Search for the cell housing the specified text and yield its (x, y) center coordinate. 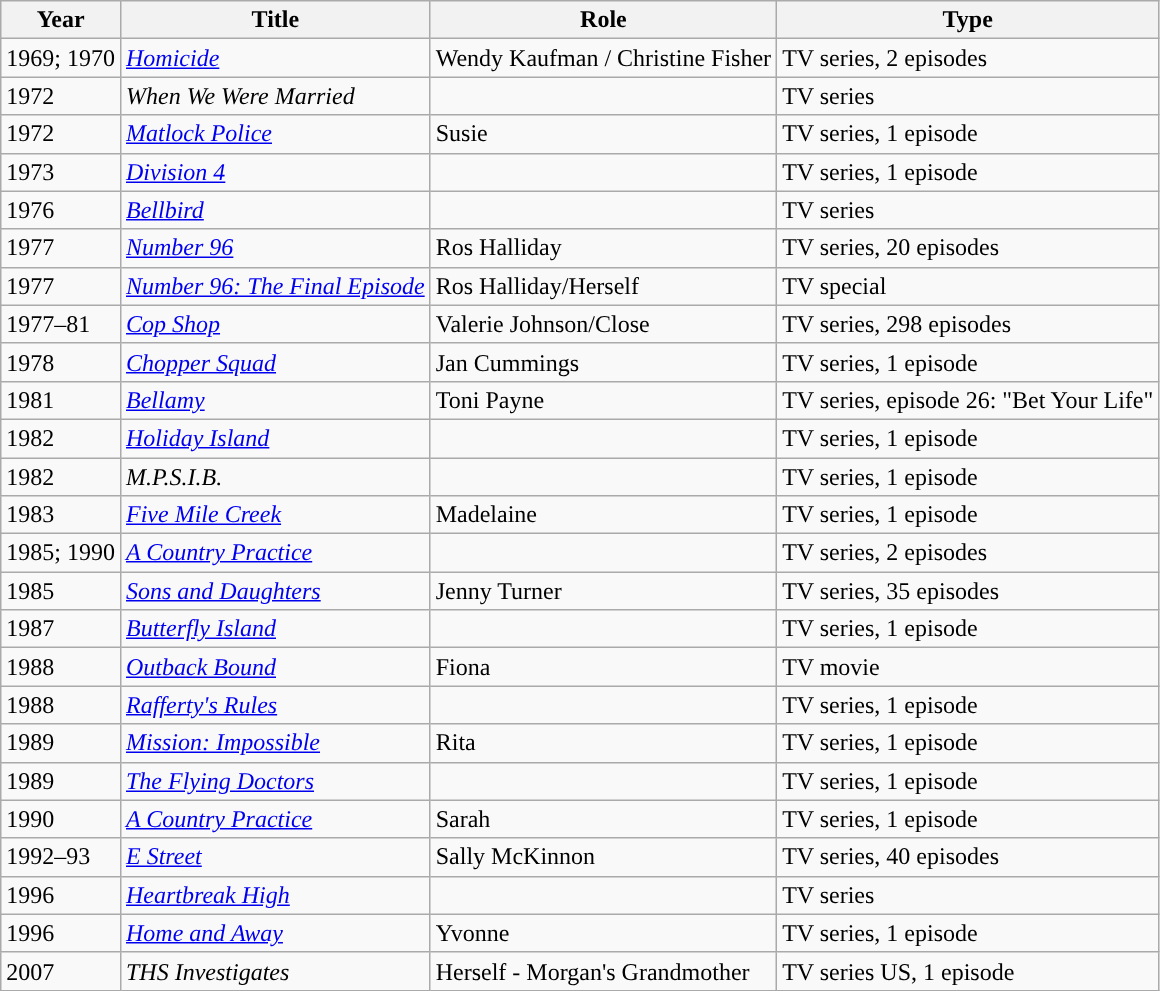
Year (61, 20)
Title (275, 20)
TV special (968, 286)
1981 (61, 400)
1973 (61, 172)
TV series, 298 episodes (968, 324)
Toni Payne (603, 400)
Heartbreak High (275, 895)
Five Mile Creek (275, 515)
Cop Shop (275, 324)
Matlock Police (275, 134)
Sally McKinnon (603, 857)
TV movie (968, 667)
THS Investigates (275, 971)
1985; 1990 (61, 553)
1983 (61, 515)
1987 (61, 629)
1977–81 (61, 324)
Sarah (603, 819)
Mission: Impossible (275, 743)
1992–93 (61, 857)
Wendy Kaufman / Christine Fisher (603, 58)
Type (968, 20)
1990 (61, 819)
Bellamy (275, 400)
Madelaine (603, 515)
TV series, episode 26: "Bet Your Life" (968, 400)
Number 96: The Final Episode (275, 286)
Jan Cummings (603, 362)
2007 (61, 971)
1976 (61, 210)
Ros Halliday (603, 248)
Chopper Squad (275, 362)
1985 (61, 591)
Number 96 (275, 248)
TV series US, 1 episode (968, 971)
TV series, 35 episodes (968, 591)
M.P.S.I.B. (275, 477)
Susie (603, 134)
Yvonne (603, 933)
TV series, 40 episodes (968, 857)
Bellbird (275, 210)
The Flying Doctors (275, 781)
Butterfly Island (275, 629)
Role (603, 20)
Sons and Daughters (275, 591)
Rafferty's Rules (275, 705)
Outback Bound (275, 667)
Holiday Island (275, 438)
Jenny Turner (603, 591)
E Street (275, 857)
Division 4 (275, 172)
Homicide (275, 58)
Fiona (603, 667)
Ros Halliday/Herself (603, 286)
Rita (603, 743)
When We Were Married (275, 96)
1969; 1970 (61, 58)
TV series, 20 episodes (968, 248)
Home and Away (275, 933)
Herself - Morgan's Grandmother (603, 971)
1978 (61, 362)
Valerie Johnson/Close (603, 324)
